Find where the given text appears and provide that cell's center as [X, Y] coordinate. 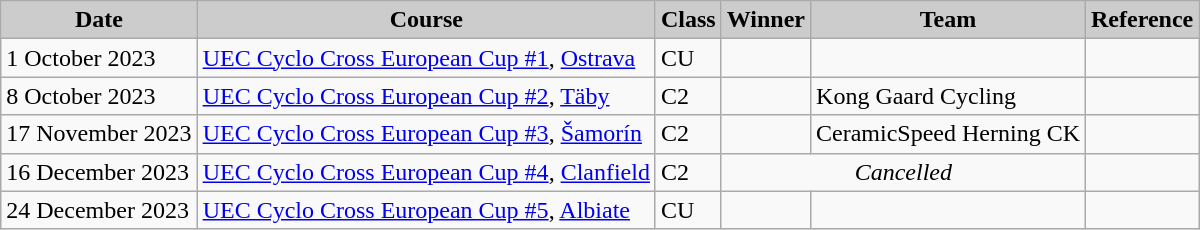
8 October 2023 [99, 96]
Winner [766, 20]
CeramicSpeed Herning CK [948, 134]
Course [426, 20]
Kong Gaard Cycling [948, 96]
UEC Cyclo Cross European Cup #2, Täby [426, 96]
Class [688, 20]
24 December 2023 [99, 210]
Team [948, 20]
16 December 2023 [99, 172]
Reference [1142, 20]
UEC Cyclo Cross European Cup #5, Albiate [426, 210]
Cancelled [903, 172]
UEC Cyclo Cross European Cup #4, Clanfield [426, 172]
17 November 2023 [99, 134]
Date [99, 20]
UEC Cyclo Cross European Cup #1, Ostrava [426, 58]
UEC Cyclo Cross European Cup #3, Šamorín [426, 134]
1 October 2023 [99, 58]
